Return (X, Y) of the center of cell containing provided text 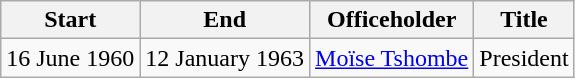
Moïse Tshombe (392, 58)
End (225, 20)
12 January 1963 (225, 58)
President (524, 58)
Start (70, 20)
16 June 1960 (70, 58)
Officeholder (392, 20)
Title (524, 20)
